Output the [x, y] coordinate of the center of the cell containing the given text.  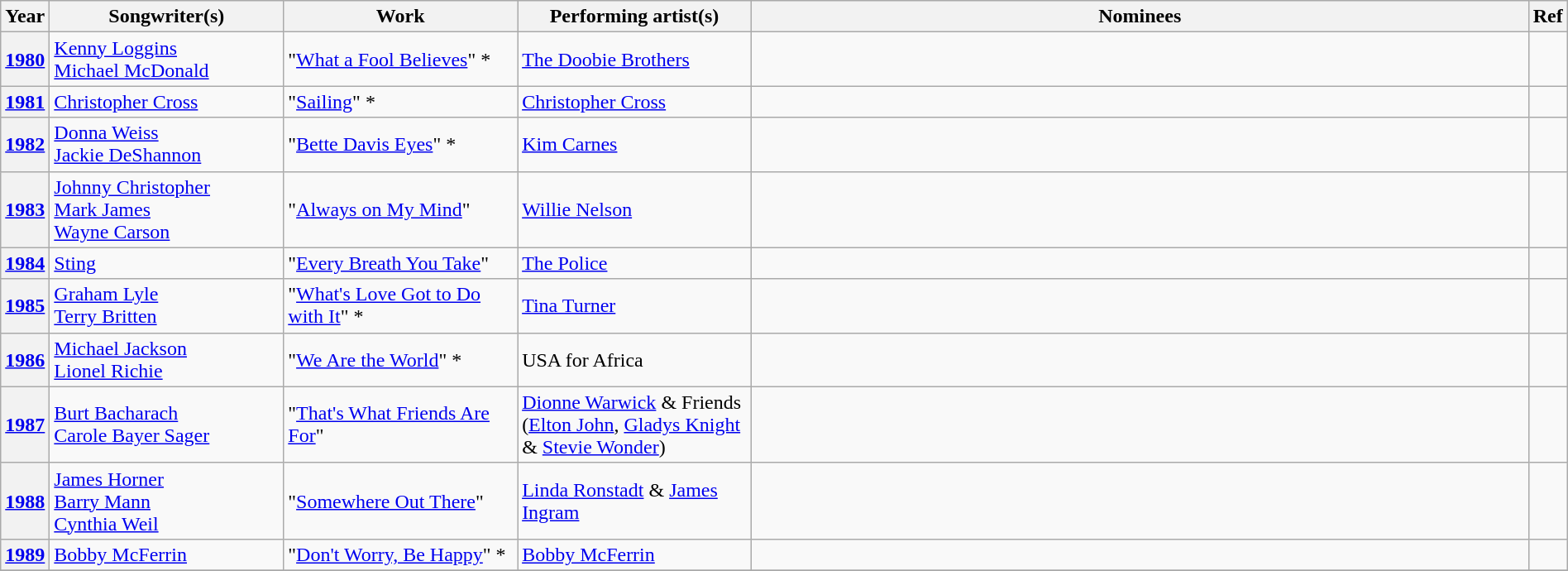
1981 [25, 102]
1986 [25, 359]
"Sailing" * [400, 102]
Work [400, 17]
1988 [25, 501]
Burt BacharachCarole Bayer Sager [167, 425]
Kenny LogginsMichael McDonald [167, 60]
The Doobie Brothers [635, 60]
Linda Ronstadt & James Ingram [635, 501]
"Bette Davis Eyes" * [400, 144]
Michael JacksonLionel Richie [167, 359]
Sting [167, 263]
Tina Turner [635, 306]
1989 [25, 554]
Ref [1548, 17]
"Always on My Mind" [400, 209]
James HornerBarry MannCynthia Weil [167, 501]
"What a Fool Believes" * [400, 60]
1987 [25, 425]
Performing artist(s) [635, 17]
"Somewhere Out There" [400, 501]
Nominees [1140, 17]
Kim Carnes [635, 144]
Donna WeissJackie DeShannon [167, 144]
1983 [25, 209]
"What's Love Got to Do with It" * [400, 306]
USA for Africa [635, 359]
Willie Nelson [635, 209]
"Don't Worry, Be Happy" * [400, 554]
1984 [25, 263]
The Police [635, 263]
"We Are the World" * [400, 359]
1982 [25, 144]
1980 [25, 60]
Dionne Warwick & Friends (Elton John, Gladys Knight & Stevie Wonder) [635, 425]
Year [25, 17]
"That's What Friends Are For" [400, 425]
"Every Breath You Take" [400, 263]
Graham LyleTerry Britten [167, 306]
1985 [25, 306]
Songwriter(s) [167, 17]
Johnny ChristopherMark JamesWayne Carson [167, 209]
